Pinpoint the cell where the given text exists, returning its [x, y] midpoint coordinate. 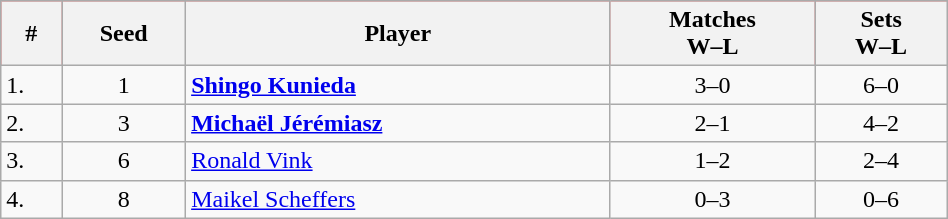
2–4 [881, 161]
4–2 [881, 123]
6–0 [881, 85]
Player [398, 34]
SetsW–L [881, 34]
3. [32, 161]
Shingo Kunieda [398, 85]
1–2 [712, 161]
8 [124, 199]
3 [124, 123]
2. [32, 123]
2–1 [712, 123]
0–6 [881, 199]
1. [32, 85]
0–3 [712, 199]
MatchesW–L [712, 34]
Michaël Jérémiasz [398, 123]
6 [124, 161]
1 [124, 85]
4. [32, 199]
# [32, 34]
Seed [124, 34]
Maikel Scheffers [398, 199]
Ronald Vink [398, 161]
3–0 [712, 85]
